Provide the (X, Y) coordinate of the cell's center where the given text is located.  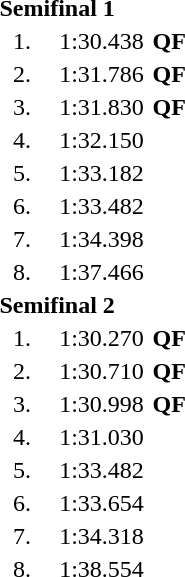
1:37.466 (102, 272)
1:34.318 (102, 536)
1:31.786 (102, 74)
1:30.438 (102, 41)
1:30.270 (102, 338)
1:33.182 (102, 173)
1:31.030 (102, 437)
1:32.150 (102, 140)
1:30.998 (102, 404)
1:30.710 (102, 371)
1:31.830 (102, 107)
1:34.398 (102, 239)
1:33.654 (102, 503)
